Return (X, Y) of the center of cell containing provided text 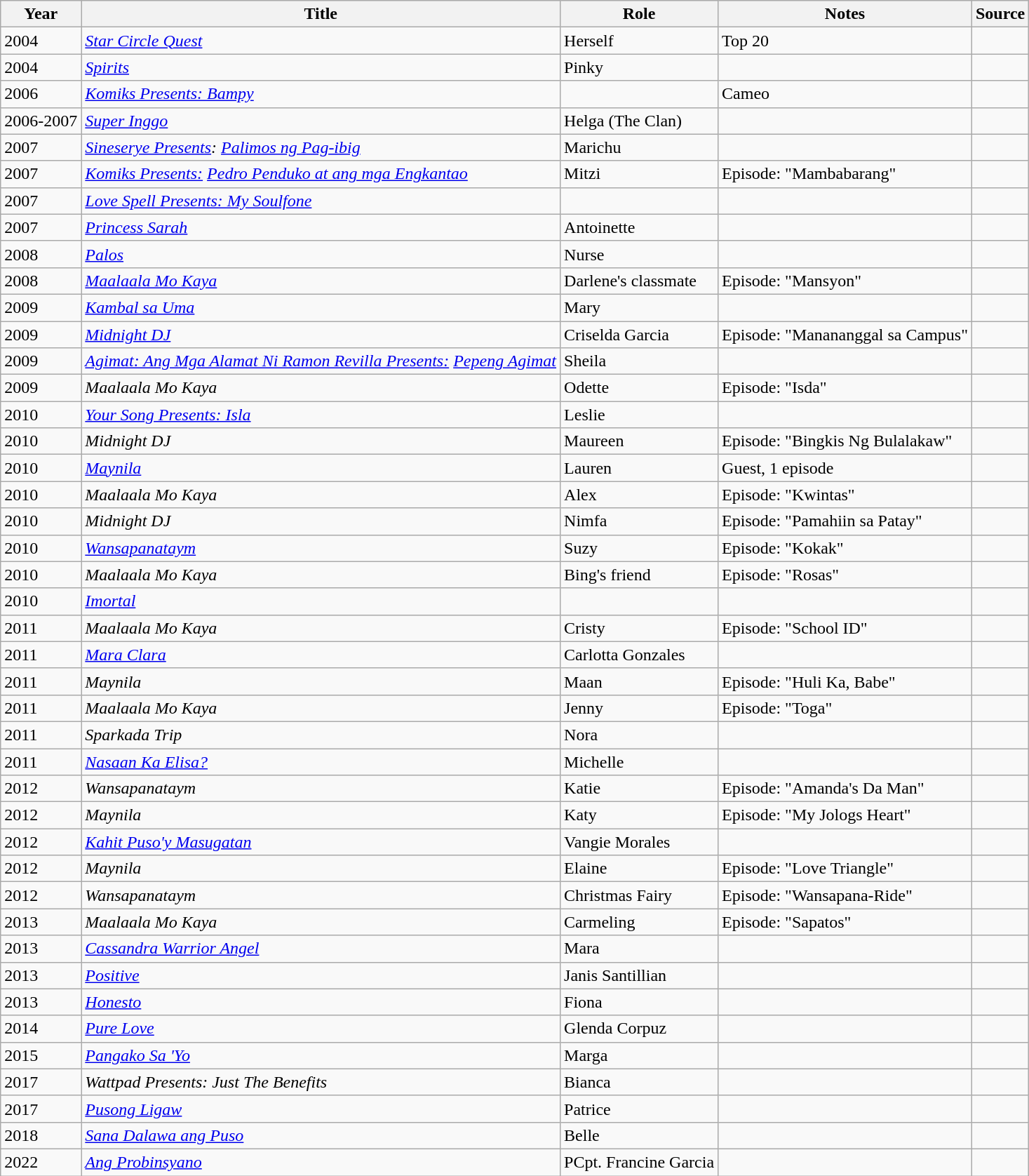
Katie (640, 789)
Cassandra Warrior Angel (321, 949)
Your Song Presents: Isla (321, 415)
Episode: "School ID" (845, 628)
Bianca (640, 1082)
Episode: "Rosas" (845, 575)
Nora (640, 735)
Janis Santillian (640, 975)
Sineserye Presents: Palimos ng Pag-ibig (321, 147)
Cameo (845, 94)
Agimat: Ang Mga Alamat Ni Ramon Revilla Presents: Pepeng Agimat (321, 361)
Nurse (640, 254)
Mara Clara (321, 655)
Year (41, 14)
Episode: "Kwintas" (845, 495)
Darlene's classmate (640, 281)
Mitzi (640, 174)
Carmeling (640, 922)
Pinky (640, 67)
Kambal sa Uma (321, 307)
Title (321, 14)
Sana Dalawa ang Puso (321, 1135)
Sheila (640, 361)
Christmas Fairy (640, 895)
Helga (The Clan) (640, 121)
Episode: "Isda" (845, 388)
2022 (41, 1162)
Fiona (640, 1002)
Antoinette (640, 227)
Super Inggo (321, 121)
Episode: "Mambabarang" (845, 174)
2015 (41, 1055)
Maureen (640, 441)
Glenda Corpuz (640, 1029)
Episode: "Mansyon" (845, 281)
Komiks Presents: Pedro Penduko at ang mga Engkantao (321, 174)
Episode: "Love Triangle" (845, 869)
Episode: "Kokak" (845, 548)
Lauren (640, 468)
Princess Sarah (321, 227)
Notes (845, 14)
Palos (321, 254)
2006-2007 (41, 121)
Top 20 (845, 41)
Positive (321, 975)
Bing's friend (640, 575)
Alex (640, 495)
Herself (640, 41)
Marga (640, 1055)
Episode: "Manananggal sa Campus" (845, 335)
Episode: "Huli Ka, Babe" (845, 681)
Jenny (640, 708)
Episode: "Amanda's Da Man" (845, 789)
Source (1000, 14)
Love Spell Presents: My Soulfone (321, 201)
Elaine (640, 869)
Sparkada Trip (321, 735)
2014 (41, 1029)
Honesto (321, 1002)
2018 (41, 1135)
Katy (640, 815)
Kahit Puso'y Masugatan (321, 842)
Komiks Presents: Bampy (321, 94)
Episode: "Bingkis Ng Bulalakaw" (845, 441)
2006 (41, 94)
Role (640, 14)
Episode: "Sapatos" (845, 922)
Vangie Morales (640, 842)
Mara (640, 949)
Pusong Ligaw (321, 1109)
Suzy (640, 548)
Pangako Sa 'Yo (321, 1055)
Episode: "Wansapana-Ride" (845, 895)
Star Circle Quest (321, 41)
Spirits (321, 67)
Leslie (640, 415)
Episode: "Toga" (845, 708)
Patrice (640, 1109)
Episode: "Pamahiin sa Patay" (845, 521)
Pure Love (321, 1029)
Mary (640, 307)
Episode: "My Jologs Heart" (845, 815)
Marichu (640, 147)
Odette (640, 388)
Maan (640, 681)
Cristy (640, 628)
Belle (640, 1135)
Carlotta Gonzales (640, 655)
Nasaan Ka Elisa? (321, 761)
Guest, 1 episode (845, 468)
Nimfa (640, 521)
Imortal (321, 601)
PCpt. Francine Garcia (640, 1162)
Michelle (640, 761)
Wattpad Presents: Just The Benefits (321, 1082)
Ang Probinsyano (321, 1162)
Criselda Garcia (640, 335)
